Determine the [x, y] coordinate at the center of the cell enclosing the given text.  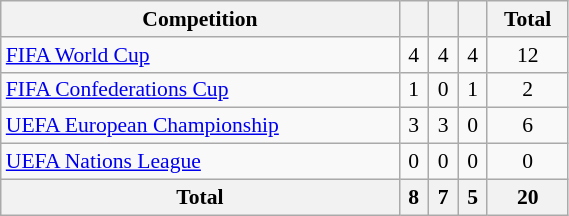
FIFA Confederations Cup [200, 90]
5 [472, 197]
7 [442, 197]
6 [528, 126]
20 [528, 197]
UEFA European Championship [200, 126]
Competition [200, 19]
UEFA Nations League [200, 162]
12 [528, 55]
FIFA World Cup [200, 55]
8 [414, 197]
2 [528, 90]
